Return the (x, y) coordinate for the center point of the cell that contains the specified text.  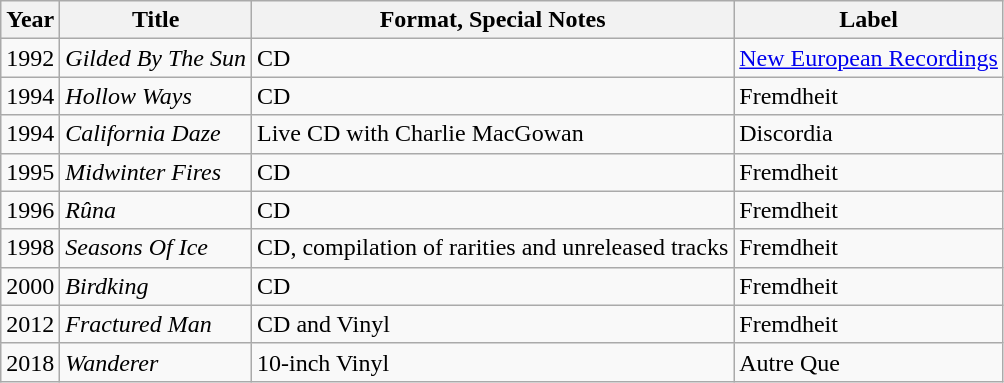
1992 (30, 58)
Midwinter Fires (156, 172)
Title (156, 20)
Rûna (156, 210)
1995 (30, 172)
Live CD with Charlie MacGowan (493, 134)
Gilded By The Sun (156, 58)
Wanderer (156, 362)
Birdking (156, 286)
2012 (30, 324)
Seasons Of Ice (156, 248)
California Daze (156, 134)
New European Recordings (869, 58)
CD, compilation of rarities and unreleased tracks (493, 248)
1996 (30, 210)
10-inch Vinyl (493, 362)
1998 (30, 248)
Year (30, 20)
CD and Vinyl (493, 324)
Discordia (869, 134)
Format, Special Notes (493, 20)
Autre Que (869, 362)
Hollow Ways (156, 96)
2018 (30, 362)
Label (869, 20)
2000 (30, 286)
Fractured Man (156, 324)
